Return [X, Y] of the center of cell containing provided text 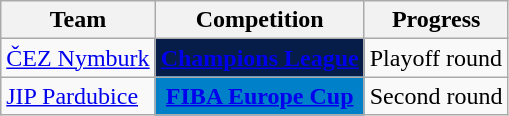
Competition [260, 20]
Second round [436, 96]
Champions League [260, 58]
FIBA Europe Cup [260, 96]
Playoff round [436, 58]
Progress [436, 20]
ČEZ Nymburk [78, 58]
Team [78, 20]
JIP Pardubice [78, 96]
